Return (x, y) of the center of cell containing provided text 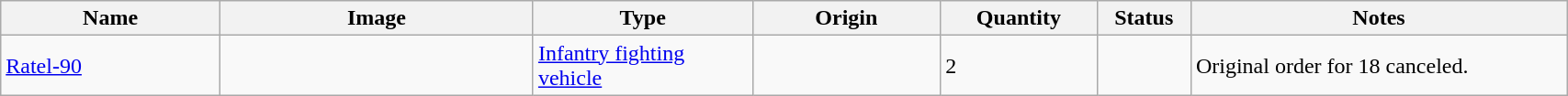
Origin (847, 18)
Notes (1378, 18)
Name (110, 18)
2 (1019, 66)
Type (643, 18)
Quantity (1019, 18)
Original order for 18 canceled. (1378, 66)
Status (1144, 18)
Ratel-90 (110, 66)
Infantry fighting vehicle (643, 66)
Image (377, 18)
